Determine the [X, Y] coordinate at the center of the cell enclosing the given text.  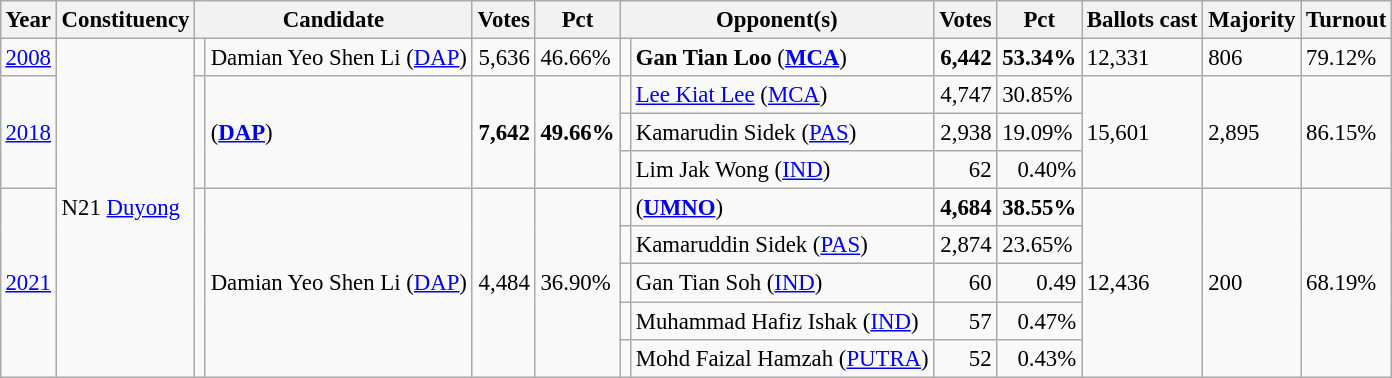
2,874 [966, 245]
5,636 [504, 57]
7,642 [504, 132]
57 [966, 321]
19.09% [1040, 133]
30.85% [1040, 95]
46.66% [578, 57]
62 [966, 170]
200 [1252, 283]
12,331 [1142, 57]
23.65% [1040, 245]
Majority [1252, 20]
0.47% [1040, 321]
4,747 [966, 95]
Ballots cast [1142, 20]
Gan Tian Soh (IND) [782, 283]
Candidate [334, 20]
2,938 [966, 133]
(UMNO) [782, 208]
53.34% [1040, 57]
15,601 [1142, 132]
Turnout [1346, 20]
Kamaruddin Sidek (PAS) [782, 245]
(DAP) [338, 132]
0.49 [1040, 283]
Lim Jak Wong (IND) [782, 170]
4,484 [504, 283]
Mohd Faizal Hamzah (PUTRA) [782, 358]
4,684 [966, 208]
38.55% [1040, 208]
49.66% [578, 132]
806 [1252, 57]
2008 [28, 57]
Year [28, 20]
52 [966, 358]
79.12% [1346, 57]
86.15% [1346, 132]
N21 Duyong [125, 207]
Opponent(s) [777, 20]
6,442 [966, 57]
68.19% [1346, 283]
0.43% [1040, 358]
Gan Tian Loo (MCA) [782, 57]
Lee Kiat Lee (MCA) [782, 95]
2021 [28, 283]
Kamarudin Sidek (PAS) [782, 133]
36.90% [578, 283]
2018 [28, 132]
12,436 [1142, 283]
Constituency [125, 20]
Muhammad Hafiz Ishak (IND) [782, 321]
60 [966, 283]
2,895 [1252, 132]
0.40% [1040, 170]
